Scan for the cell matching the given text and deliver its [X, Y] coordinate at center. 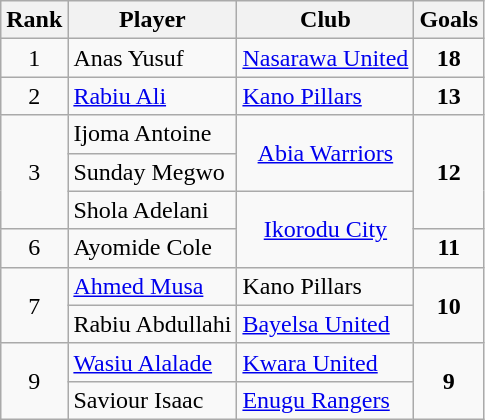
1 [34, 58]
Nasarawa United [326, 58]
Goals [449, 20]
7 [34, 305]
10 [449, 305]
Player [152, 20]
18 [449, 58]
Abia Warriors [326, 153]
2 [34, 96]
Ayomide Cole [152, 248]
Sunday Megwo [152, 172]
12 [449, 172]
Shola Adelani [152, 210]
Rabiu Abdullahi [152, 324]
Ahmed Musa [152, 286]
Rabiu Ali [152, 96]
Kwara United [326, 362]
Club [326, 20]
Ijoma Antoine [152, 134]
11 [449, 248]
6 [34, 248]
Enugu Rangers [326, 400]
Anas Yusuf [152, 58]
Ikorodu City [326, 229]
3 [34, 172]
Wasiu Alalade [152, 362]
13 [449, 96]
Rank [34, 20]
Saviour Isaac [152, 400]
Bayelsa United [326, 324]
